Search for the cell housing the specified text and yield its (x, y) center coordinate. 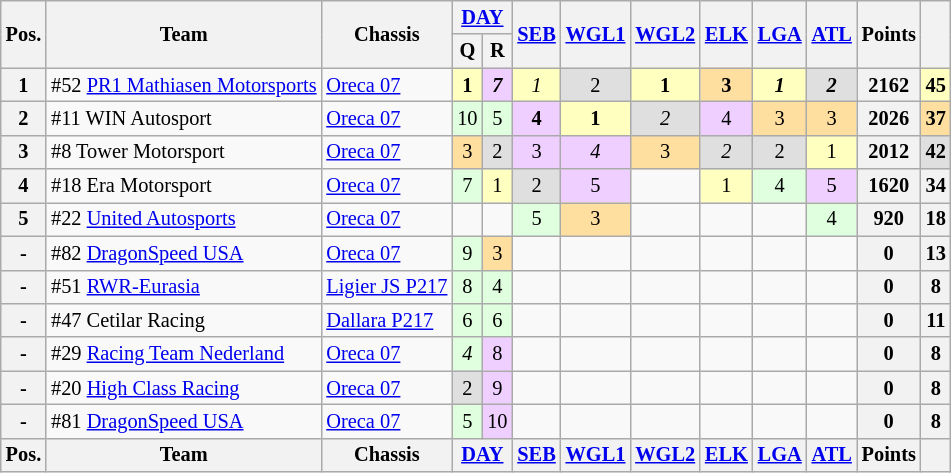
#29 Racing Team Nederland (184, 354)
13 (936, 253)
#20 High Class Racing (184, 388)
#47 Cetilar Racing (184, 320)
#52 PR1 Mathiasen Motorsports (184, 85)
#8 Tower Motorsport (184, 152)
#18 Era Motorsport (184, 186)
2012 (889, 152)
42 (936, 152)
R (497, 51)
1620 (889, 186)
920 (889, 219)
Q (467, 51)
Dallara P217 (386, 320)
Ligier JS P217 (386, 287)
#11 WIN Autosport (184, 118)
#51 RWR-Eurasia (184, 287)
2026 (889, 118)
45 (936, 85)
2162 (889, 85)
#81 DragonSpeed USA (184, 421)
#82 DragonSpeed USA (184, 253)
#22 United Autosports (184, 219)
34 (936, 186)
11 (936, 320)
18 (936, 219)
37 (936, 118)
